Return (X, Y) of the center of cell containing provided text 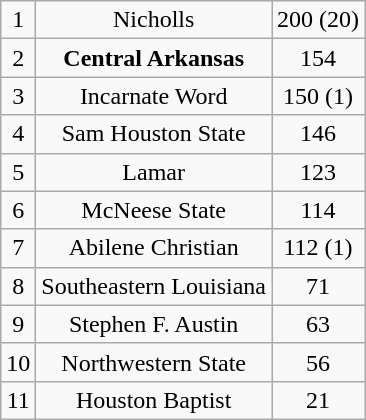
114 (318, 210)
2 (18, 58)
Northwestern State (154, 362)
21 (318, 400)
Lamar (154, 172)
Nicholls (154, 20)
5 (18, 172)
McNeese State (154, 210)
56 (318, 362)
6 (18, 210)
150 (1) (318, 96)
Stephen F. Austin (154, 324)
11 (18, 400)
Southeastern Louisiana (154, 286)
8 (18, 286)
200 (20) (318, 20)
154 (318, 58)
7 (18, 248)
Sam Houston State (154, 134)
123 (318, 172)
112 (1) (318, 248)
9 (18, 324)
1 (18, 20)
Abilene Christian (154, 248)
Central Arkansas (154, 58)
146 (318, 134)
4 (18, 134)
71 (318, 286)
63 (318, 324)
3 (18, 96)
Houston Baptist (154, 400)
Incarnate Word (154, 96)
10 (18, 362)
